Scan for the cell matching the given text and deliver its [X, Y] coordinate at center. 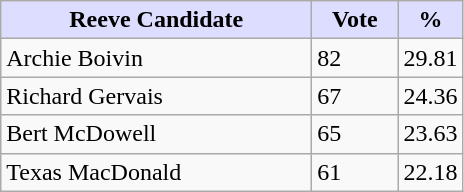
61 [355, 172]
24.36 [430, 96]
Reeve Candidate [156, 20]
22.18 [430, 172]
Archie Boivin [156, 58]
Texas MacDonald [156, 172]
Richard Gervais [156, 96]
Bert McDowell [156, 134]
% [430, 20]
Vote [355, 20]
82 [355, 58]
23.63 [430, 134]
29.81 [430, 58]
65 [355, 134]
67 [355, 96]
